Locate the cell with the specified text and output its (X, Y) center coordinate. 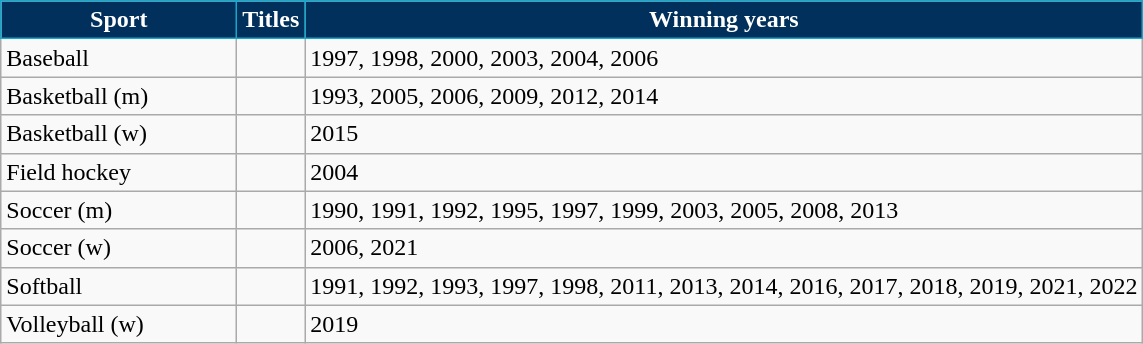
2006, 2021 (724, 248)
Soccer (m) (119, 210)
Sport (119, 20)
2015 (724, 134)
1993, 2005, 2006, 2009, 2012, 2014 (724, 96)
1990, 1991, 1992, 1995, 1997, 1999, 2003, 2005, 2008, 2013 (724, 210)
Volleyball (w) (119, 324)
1991, 1992, 1993, 1997, 1998, 2011, 2013, 2014, 2016, 2017, 2018, 2019, 2021, 2022 (724, 286)
Winning years (724, 20)
2019 (724, 324)
1997, 1998, 2000, 2003, 2004, 2006 (724, 58)
Basketball (m) (119, 96)
Softball (119, 286)
2004 (724, 172)
Titles (271, 20)
Field hockey (119, 172)
Soccer (w) (119, 248)
Basketball (w) (119, 134)
Baseball (119, 58)
